Search for the cell housing the specified text and yield its (X, Y) center coordinate. 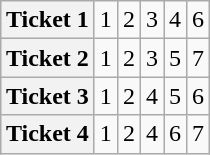
Ticket 2 (47, 58)
Ticket 1 (47, 20)
Ticket 3 (47, 96)
Ticket 4 (47, 134)
